From the cell containing the given text, extract its center point as [X, Y] coordinate. 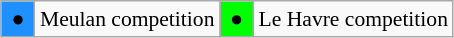
Meulan competition [128, 19]
Le Havre competition [353, 19]
